Detect which cell encompasses the target text, then output its (X, Y) center coordinate. 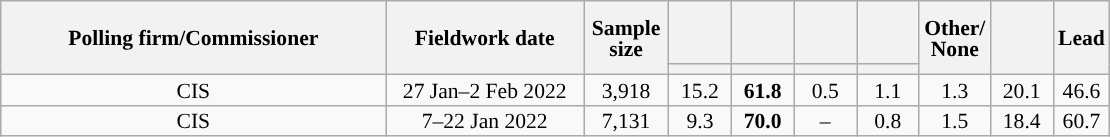
70.0 (762, 120)
60.7 (1082, 120)
Lead (1082, 38)
7,131 (626, 120)
7–22 Jan 2022 (485, 120)
– (826, 120)
27 Jan–2 Feb 2022 (485, 90)
Fieldwork date (485, 38)
61.8 (762, 90)
Other/None (954, 38)
18.4 (1022, 120)
0.5 (826, 90)
Sample size (626, 38)
46.6 (1082, 90)
1.3 (954, 90)
9.3 (700, 120)
20.1 (1022, 90)
Polling firm/Commissioner (194, 38)
0.8 (888, 120)
1.1 (888, 90)
3,918 (626, 90)
15.2 (700, 90)
1.5 (954, 120)
